Detect which cell encompasses the target text, then output its [x, y] center coordinate. 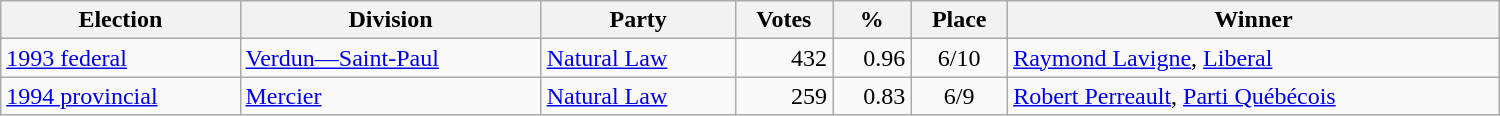
1993 federal [120, 58]
6/9 [960, 96]
Division [390, 20]
432 [784, 58]
Raymond Lavigne, Liberal [1254, 58]
Mercier [390, 96]
Winner [1254, 20]
Party [638, 20]
Election [120, 20]
0.83 [872, 96]
0.96 [872, 58]
1994 provincial [120, 96]
Verdun—Saint-Paul [390, 58]
259 [784, 96]
Place [960, 20]
% [872, 20]
6/10 [960, 58]
Votes [784, 20]
Robert Perreault, Parti Québécois [1254, 96]
